Provide the (X, Y) coordinate of the cell's center where the given text is located.  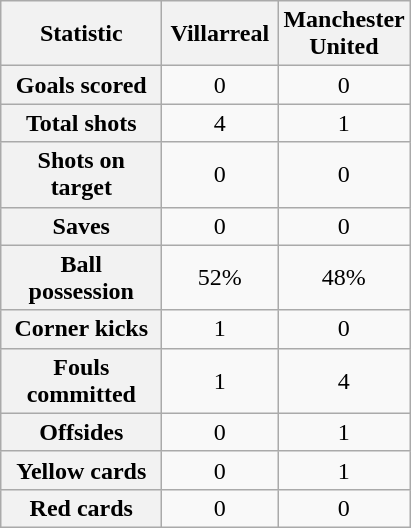
Shots on target (82, 174)
Manchester United (344, 34)
Saves (82, 226)
Statistic (82, 34)
Red cards (82, 508)
Goals scored (82, 85)
52% (220, 278)
Corner kicks (82, 329)
Yellow cards (82, 470)
Ball possession (82, 278)
Fouls committed (82, 380)
Offsides (82, 432)
48% (344, 278)
Villarreal (220, 34)
Total shots (82, 123)
